For the text-containing cell, return its midpoint in (x, y) coordinate format. 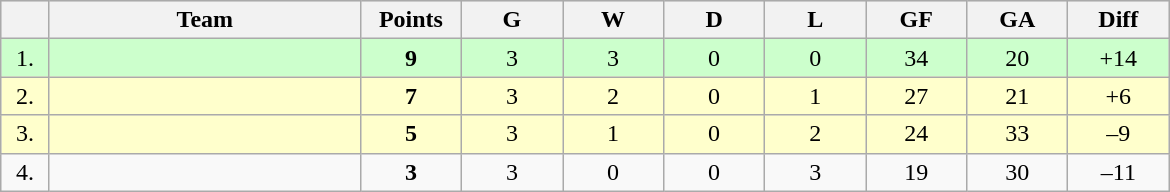
34 (916, 58)
21 (1018, 96)
20 (1018, 58)
Team (204, 20)
19 (916, 172)
4. (26, 172)
9 (410, 58)
33 (1018, 134)
30 (1018, 172)
1. (26, 58)
Points (410, 20)
G (512, 20)
–9 (1118, 134)
D (714, 20)
+14 (1118, 58)
W (612, 20)
27 (916, 96)
+6 (1118, 96)
2. (26, 96)
24 (916, 134)
3. (26, 134)
L (816, 20)
GA (1018, 20)
–11 (1118, 172)
GF (916, 20)
7 (410, 96)
Diff (1118, 20)
5 (410, 134)
